Pinpoint the cell where the given text exists, returning its (x, y) midpoint coordinate. 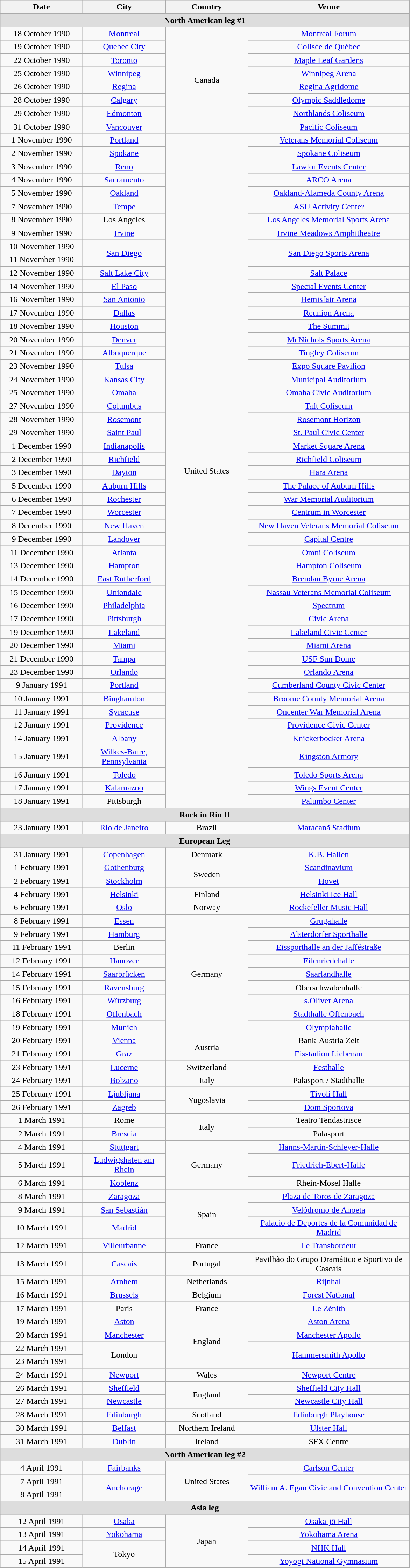
8 April 1991 (42, 1495)
Sacramento (124, 180)
Los Angeles (124, 220)
Quebec City (124, 47)
Essen (124, 921)
Paris (124, 1308)
City (124, 7)
Ulster Hall (329, 1428)
ASU Activity Center (329, 207)
3 November 1990 (42, 167)
15 March 1991 (42, 1282)
Eisstadion Liebenau (329, 1054)
1 February 1991 (42, 868)
Special Events Center (329, 286)
Lakeland (124, 632)
Velódromo de Anoeta (329, 1209)
7 April 1991 (42, 1481)
Syracuse (124, 712)
25 October 1990 (42, 73)
Wales (207, 1375)
16 November 1990 (42, 299)
Toledo (124, 774)
Toledo Sports Arena (329, 774)
24 November 1990 (42, 379)
Richfield Coliseum (329, 459)
Edmonton (124, 113)
Palumbo Center (329, 801)
Wilkes-Barre, Pennsylvania (124, 756)
10 November 1990 (42, 246)
26 February 1991 (42, 1107)
Tokyo (124, 1554)
Worcester (124, 512)
13 April 1991 (42, 1534)
29 October 1990 (42, 113)
Graz (124, 1054)
Hammersmith Apollo (329, 1355)
London (124, 1355)
Rosemont (124, 419)
Brescia (124, 1134)
8 February 1991 (42, 921)
San Sebastián (124, 1209)
Spectrum (329, 606)
9 November 1990 (42, 233)
15 January 1991 (42, 756)
K.B. Hallen (329, 854)
Vancouver (124, 127)
Fairbanks (124, 1468)
31 March 1991 (42, 1441)
Knickerbocker Arena (329, 738)
26 March 1991 (42, 1388)
18 February 1991 (42, 1014)
Osaka-jō Hall (329, 1521)
2 March 1991 (42, 1134)
The Summit (329, 326)
Forest National (329, 1295)
Colisée de Québec (329, 47)
10 March 1991 (42, 1227)
McNichols Sports Arena (329, 339)
Saarlandhalle (329, 974)
Taft Coliseum (329, 406)
19 February 1991 (42, 1027)
11 January 1991 (42, 712)
Venue (329, 7)
Palasport / Stadthalle (329, 1081)
Finland (207, 894)
18 October 1990 (42, 34)
Providence Civic Center (329, 725)
18 November 1990 (42, 326)
San Diego (124, 253)
Würzburg (124, 1000)
Rhein-Mosel Halle (329, 1183)
Veterans Memorial Coliseum (329, 140)
Brussels (124, 1295)
Eissporthalle an der Jafféstraße (329, 947)
Oberschwabenhalle (329, 987)
Los Angeles Memorial Sports Arena (329, 220)
27 March 1991 (42, 1401)
14 November 1990 (42, 286)
Kingston Armory (329, 756)
Brazil (207, 828)
Scandinavium (329, 868)
Austria (207, 1047)
12 March 1991 (42, 1245)
12 February 1991 (42, 961)
Helsinki Ice Hall (329, 894)
Olympiahalle (329, 1027)
Country (207, 7)
12 January 1991 (42, 725)
Albany (124, 738)
Hampton (124, 565)
Tivoli Hall (329, 1094)
Bank-Austria Zelt (329, 1041)
29 November 1990 (42, 433)
Japan (207, 1541)
28 October 1990 (42, 100)
16 March 1991 (42, 1295)
23 February 1991 (42, 1067)
17 January 1991 (42, 788)
Rock in Rio II (205, 815)
Wings Event Center (329, 788)
North American leg #2 (205, 1454)
7 December 1990 (42, 512)
Rosemont Horizon (329, 419)
Rome (124, 1120)
5 March 1991 (42, 1165)
Providence (124, 725)
NHK Hall (329, 1548)
Palasport (329, 1134)
Tampa (124, 659)
Yugoslavia (207, 1100)
Sweden (207, 874)
Denmark (207, 854)
23 March 1991 (42, 1361)
Kansas City (124, 379)
Portugal (207, 1264)
Expo Square Pavilion (329, 366)
15 April 1991 (42, 1561)
28 November 1990 (42, 419)
San Antonio (124, 299)
Tempe (124, 207)
Calgary (124, 100)
20 December 1990 (42, 645)
Centrum in Worcester (329, 512)
Alsterdorfer Sporthalle (329, 934)
Irvine (124, 233)
Hamburg (124, 934)
4 March 1991 (42, 1147)
Richfield (124, 459)
Ravensburg (124, 987)
17 December 1990 (42, 619)
Regina Agridome (329, 87)
12 November 1990 (42, 273)
9 January 1991 (42, 685)
Sheffield (124, 1388)
Eilenriedehalle (329, 961)
Orlando Arena (329, 672)
4 April 1991 (42, 1468)
Omni Coliseum (329, 552)
9 March 1991 (42, 1209)
Yokohama Arena (329, 1534)
Date (42, 7)
Bolzano (124, 1081)
Lakeland Civic Center (329, 632)
Cumberland County Civic Center (329, 685)
Hanns-Martin-Schleyer-Halle (329, 1147)
Zaragoza (124, 1196)
War Memorial Auditorium (329, 499)
14 February 1991 (42, 974)
San Diego Sports Arena (329, 253)
Columbus (124, 406)
Oncenter War Memorial Arena (329, 712)
Lucerne (124, 1067)
Stuttgart (124, 1147)
Grugahalle (329, 921)
East Rutherford (124, 579)
16 February 1991 (42, 1000)
15 February 1991 (42, 987)
Netherlands (207, 1282)
Yokohama (124, 1534)
Osaka (124, 1521)
Plaza de Toros de Zaragoza (329, 1196)
24 March 1991 (42, 1375)
Dom Sportova (329, 1107)
Tingley Coliseum (329, 353)
17 March 1991 (42, 1308)
Capital Centre (329, 539)
Festhalle (329, 1067)
Le Transbordeur (329, 1245)
Teatro Tendastrisce (329, 1120)
Philadelphia (124, 606)
25 February 1991 (42, 1094)
Hanover (124, 961)
10 January 1991 (42, 699)
Civic Arena (329, 619)
Denver (124, 339)
1 December 1990 (42, 446)
16 December 1990 (42, 606)
20 February 1991 (42, 1041)
27 November 1990 (42, 406)
Pavilhão do Grupo Dramático e Sportivo de Cascais (329, 1264)
Northern Ireland (207, 1428)
Atlanta (124, 552)
Broome County Memorial Arena (329, 699)
20 March 1991 (42, 1335)
Rijnhal (329, 1282)
14 April 1991 (42, 1548)
28 March 1991 (42, 1415)
Spokane Coliseum (329, 153)
Nassau Veterans Memorial Coliseum (329, 592)
Helsinki (124, 894)
Le Zénith (329, 1308)
5 December 1990 (42, 486)
Villeurbanne (124, 1245)
Spain (207, 1214)
Newcastle City Hall (329, 1401)
New Haven Veterans Memorial Coliseum (329, 526)
Munich (124, 1027)
Copenhagen (124, 854)
Miami Arena (329, 645)
Friedrich-Ebert-Halle (329, 1165)
Rio de Janeiro (124, 828)
Olympic Saddledome (329, 100)
21 December 1990 (42, 659)
Municipal Auditorium (329, 379)
11 December 1990 (42, 552)
Reunion Arena (329, 313)
3 December 1990 (42, 472)
William A. Egan Civic and Convention Center (329, 1488)
Belgium (207, 1295)
Hemisfair Arena (329, 299)
North American leg #1 (205, 20)
Saint Paul (124, 433)
23 January 1991 (42, 828)
23 December 1990 (42, 672)
21 November 1990 (42, 353)
Berlin (124, 947)
Ireland (207, 1441)
Maracanã Stadium (329, 828)
Koblenz (124, 1183)
Houston (124, 326)
Stadthalle Offenbach (329, 1014)
30 March 1991 (42, 1428)
Edinburgh (124, 1415)
6 December 1990 (42, 499)
Spokane (124, 153)
Northlands Coliseum (329, 113)
Saarbrücken (124, 974)
Salt Lake City (124, 273)
Omaha Civic Auditorium (329, 393)
Vienna (124, 1041)
23 November 1990 (42, 366)
16 January 1991 (42, 774)
31 October 1990 (42, 127)
2 November 1990 (42, 153)
s.Oliver Arena (329, 1000)
Belfast (124, 1428)
Lawlor Events Center (329, 167)
Madrid (124, 1227)
Pacific Coliseum (329, 127)
Manchester (124, 1335)
9 February 1991 (42, 934)
19 December 1990 (42, 632)
Montreal (124, 34)
1 November 1990 (42, 140)
Maple Leaf Gardens (329, 60)
Uniondale (124, 592)
Stockholm (124, 881)
Ludwigshafen am Rhein (124, 1165)
Dallas (124, 313)
8 December 1990 (42, 526)
Brendan Byrne Arena (329, 579)
Newcastle (124, 1401)
Aston (124, 1322)
Zagreb (124, 1107)
12 April 1991 (42, 1521)
Rochester (124, 499)
Edinburgh Playhouse (329, 1415)
Carlson Center (329, 1468)
Market Square Arena (329, 446)
Omaha (124, 393)
21 February 1991 (42, 1054)
8 March 1991 (42, 1196)
Hovet (329, 881)
4 November 1990 (42, 180)
11 February 1991 (42, 947)
14 January 1991 (42, 738)
9 December 1990 (42, 539)
Orlando (124, 672)
St. Paul Civic Center (329, 433)
The Palace of Auburn Hills (329, 486)
Irvine Meadows Amphitheatre (329, 233)
Albuquerque (124, 353)
Rockefeller Music Hall (329, 908)
Winnipeg (124, 73)
Kalamazoo (124, 788)
22 October 1990 (42, 60)
11 November 1990 (42, 260)
Montreal Forum (329, 34)
Oakland-Alameda County Arena (329, 193)
Anchorage (124, 1488)
Asia leg (205, 1508)
Oslo (124, 908)
18 January 1991 (42, 801)
Manchester Apollo (329, 1335)
26 October 1990 (42, 87)
Newport (124, 1375)
14 December 1990 (42, 579)
24 February 1991 (42, 1081)
Auburn Hills (124, 486)
Ljubljana (124, 1094)
Hampton Coliseum (329, 565)
Aston Arena (329, 1322)
6 March 1991 (42, 1183)
Cascais (124, 1264)
20 November 1990 (42, 339)
Binghamton (124, 699)
8 November 1990 (42, 220)
13 March 1991 (42, 1264)
Reno (124, 167)
Canada (207, 80)
New Haven (124, 526)
Hara Arena (329, 472)
SFX Centre (329, 1441)
Norway (207, 908)
Toronto (124, 60)
USF Sun Dome (329, 659)
Indianapolis (124, 446)
22 March 1991 (42, 1348)
European Leg (205, 841)
Salt Palace (329, 273)
Gothenburg (124, 868)
Sheffield City Hall (329, 1388)
13 December 1990 (42, 565)
2 December 1990 (42, 459)
Switzerland (207, 1067)
2 February 1991 (42, 881)
Regina (124, 87)
Winnipeg Arena (329, 73)
1 March 1991 (42, 1120)
Miami (124, 645)
Oakland (124, 193)
Scotland (207, 1415)
31 January 1991 (42, 854)
ARCO Arena (329, 180)
Tulsa (124, 366)
17 November 1990 (42, 313)
4 February 1991 (42, 894)
5 November 1990 (42, 193)
Yoyogi National Gymnasium (329, 1561)
19 October 1990 (42, 47)
Landover (124, 539)
Arnhem (124, 1282)
25 November 1990 (42, 393)
15 December 1990 (42, 592)
Dublin (124, 1441)
Dayton (124, 472)
Offenbach (124, 1014)
19 March 1991 (42, 1322)
El Paso (124, 286)
6 February 1991 (42, 908)
Palacio de Deportes de la Comunidad de Madrid (329, 1227)
Newport Centre (329, 1375)
7 November 1990 (42, 207)
